Locate the cell with the specified text and output its (X, Y) center coordinate. 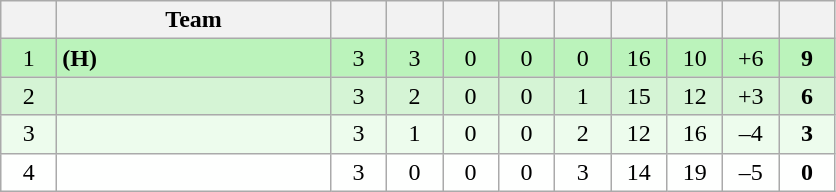
15 (639, 96)
–4 (751, 134)
+6 (751, 58)
19 (695, 172)
4 (29, 172)
10 (695, 58)
(H) (194, 58)
–5 (751, 172)
6 (807, 96)
+3 (751, 96)
9 (807, 58)
Team (194, 20)
14 (639, 172)
